Search for the cell housing the specified text and yield its [X, Y] center coordinate. 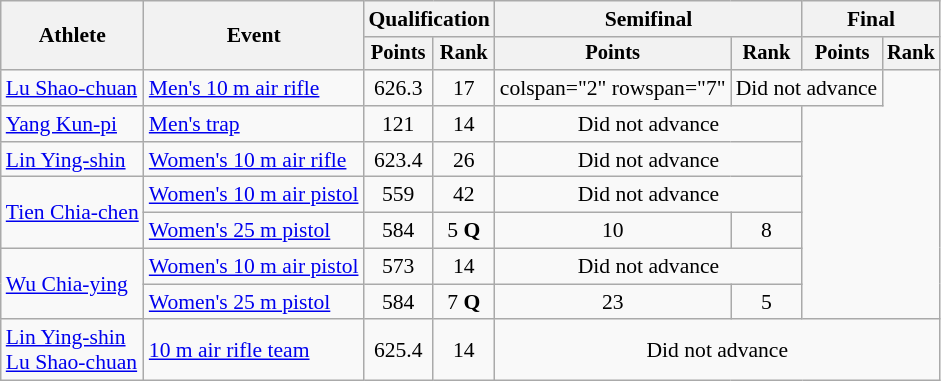
121 [398, 124]
Lin Ying-shinLu Shao-chuan [72, 350]
Tien Chia-chen [72, 212]
Final [871, 19]
Semifinal [648, 19]
Qualification [430, 19]
Men's trap [254, 124]
Wu Chia-ying [72, 284]
626.3 [398, 88]
Event [254, 36]
42 [464, 195]
Lin Ying-shin [72, 160]
623.4 [398, 160]
17 [464, 88]
10 [613, 231]
Athlete [72, 36]
26 [464, 160]
Men's 10 m air rifle [254, 88]
573 [398, 267]
Lu Shao-chuan [72, 88]
5 [767, 302]
Women's 10 m air rifle [254, 160]
7 Q [464, 302]
625.4 [398, 350]
8 [767, 231]
5 Q [464, 231]
23 [613, 302]
colspan="2" rowspan="7" [613, 88]
559 [398, 195]
10 m air rifle team [254, 350]
Yang Kun-pi [72, 124]
